From the cell containing the given text, extract its center point as (x, y) coordinate. 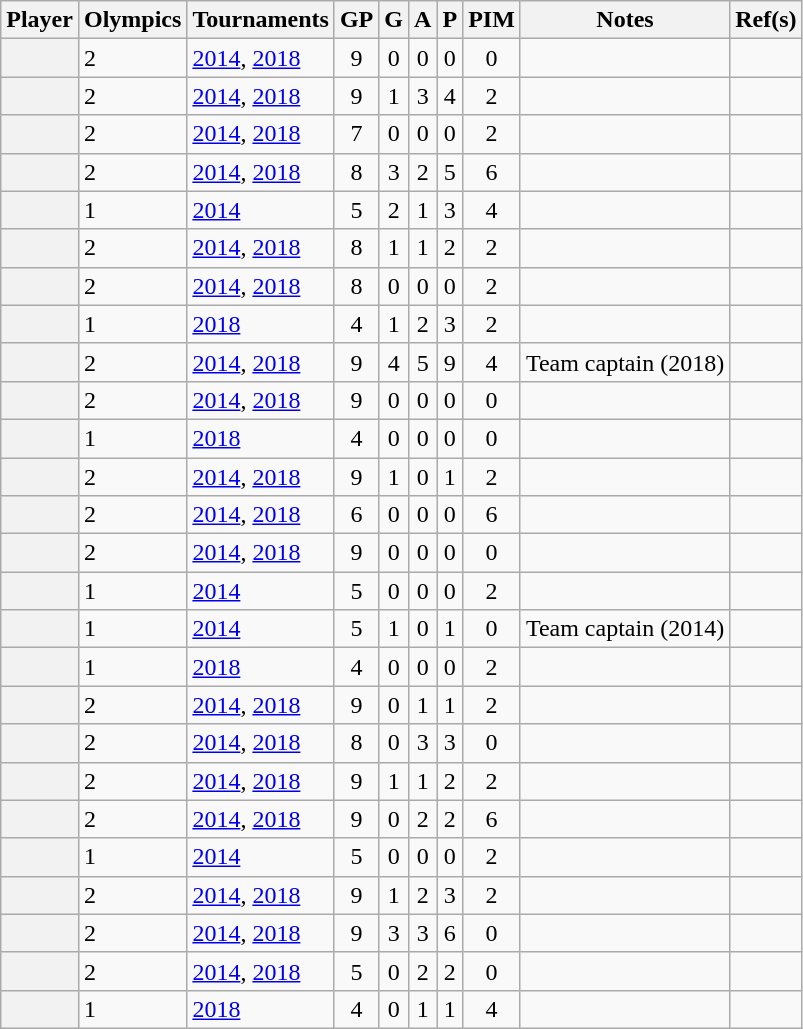
Olympics (132, 20)
P (450, 20)
GP (356, 20)
Tournaments (261, 20)
G (394, 20)
Team captain (2014) (624, 629)
A (423, 20)
Notes (624, 20)
PIM (492, 20)
Player (40, 20)
7 (356, 134)
Ref(s) (766, 20)
Team captain (2018) (624, 362)
